Pinpoint the cell where the given text exists, returning its [x, y] midpoint coordinate. 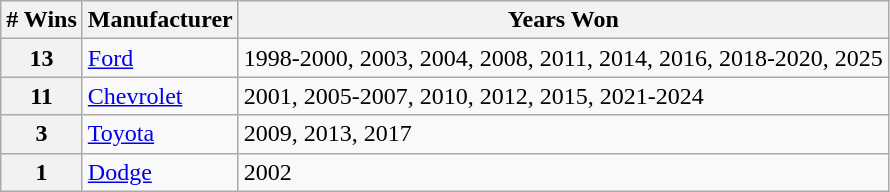
13 [42, 58]
1998-2000, 2003, 2004, 2008, 2011, 2014, 2016, 2018-2020, 2025 [563, 58]
Chevrolet [160, 96]
2001, 2005-2007, 2010, 2012, 2015, 2021-2024 [563, 96]
2009, 2013, 2017 [563, 134]
2002 [563, 172]
3 [42, 134]
1 [42, 172]
Years Won [563, 20]
Dodge [160, 172]
Ford [160, 58]
11 [42, 96]
# Wins [42, 20]
Toyota [160, 134]
Manufacturer [160, 20]
